Identify which cell holds the provided text, then report its [X, Y] central coordinate. 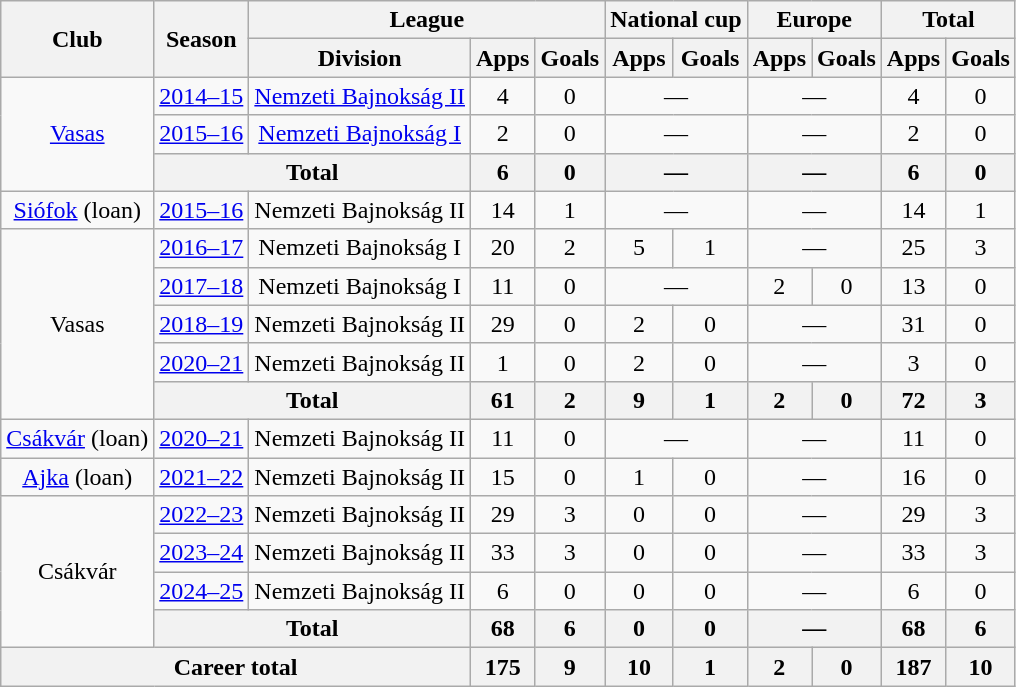
2014–15 [202, 96]
Season [202, 39]
Division [360, 58]
175 [503, 667]
Europe [814, 20]
2022–23 [202, 515]
15 [503, 477]
Ajka (loan) [78, 477]
61 [503, 400]
187 [913, 667]
Csákvár (loan) [78, 438]
5 [639, 248]
2023–24 [202, 553]
2016–17 [202, 248]
2024–25 [202, 591]
16 [913, 477]
31 [913, 324]
20 [503, 248]
Csákvár [78, 572]
2018–19 [202, 324]
League [427, 20]
Siófok (loan) [78, 210]
25 [913, 248]
National cup [676, 20]
72 [913, 400]
2017–18 [202, 286]
13 [913, 286]
2021–22 [202, 477]
Career total [236, 667]
Club [78, 39]
